Search for the cell housing the specified text and yield its (x, y) center coordinate. 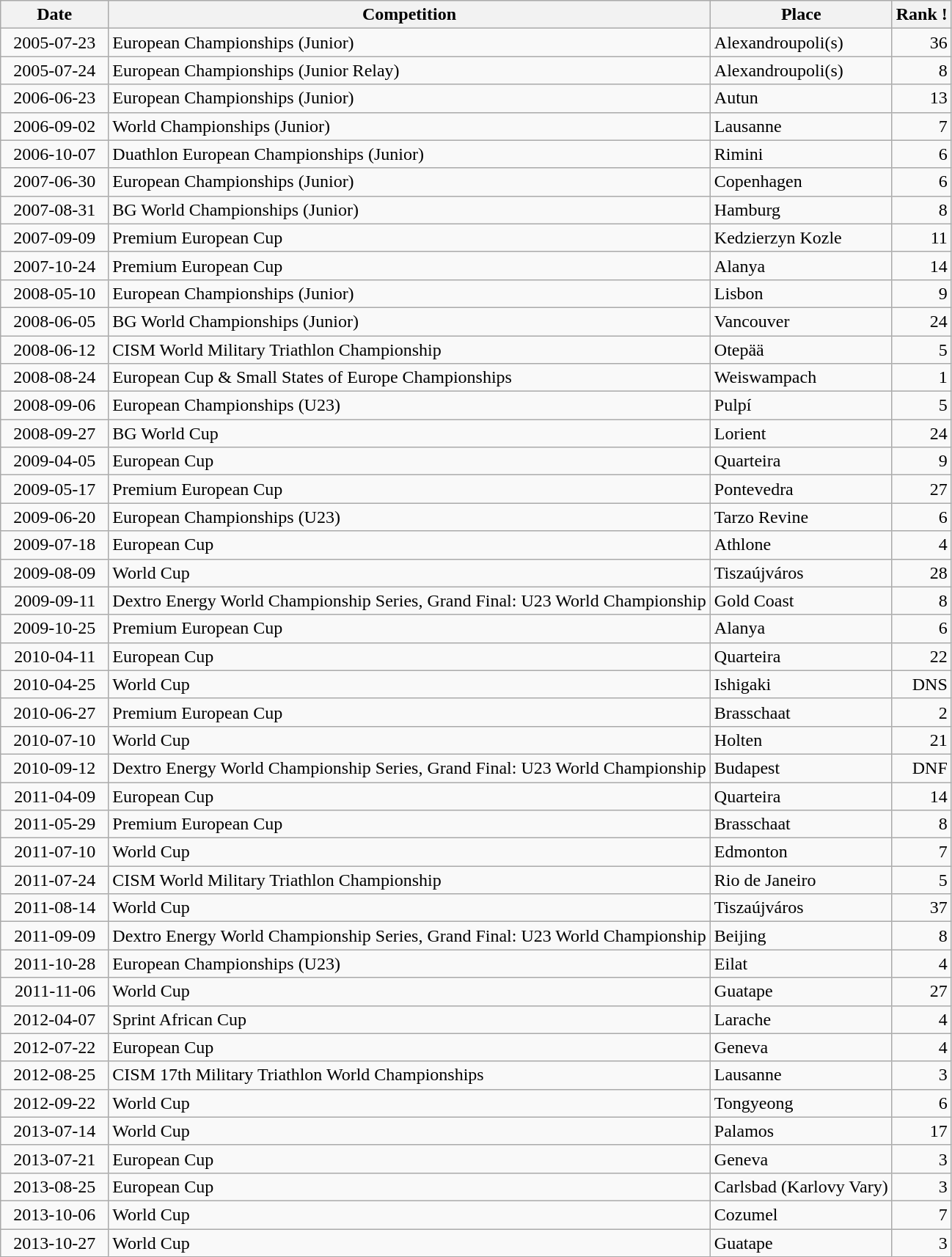
2005-07-24 (54, 70)
Sprint African Cup (409, 1019)
37 (921, 908)
Date (54, 15)
Rimini (801, 154)
2008-05-10 (54, 293)
2011-04-09 (54, 796)
11 (921, 238)
2012-09-22 (54, 1103)
Holten (801, 740)
Autun (801, 98)
Lorient (801, 433)
Rank ! (921, 15)
2007-10-24 (54, 265)
2006-10-07 (54, 154)
2006-09-02 (54, 126)
CISM 17th Military Triathlon World Championships (409, 1075)
2011-08-14 (54, 908)
2012-07-22 (54, 1047)
DNF (921, 768)
1 (921, 378)
DNS (921, 684)
Hamburg (801, 210)
2011-11-06 (54, 992)
Eilat (801, 964)
Duathlon European Championships (Junior) (409, 154)
Tarzo Revine (801, 517)
Ishigaki (801, 684)
2006-06-23 (54, 98)
2009-08-09 (54, 573)
2007-09-09 (54, 238)
17 (921, 1131)
Kedzierzyn Kozle (801, 238)
Otepää (801, 350)
2008-09-27 (54, 433)
Vancouver (801, 321)
2013-10-27 (54, 1243)
Carlsbad (Karlovy Vary) (801, 1187)
Weiswampach (801, 378)
2007-06-30 (54, 182)
2012-08-25 (54, 1075)
Palamos (801, 1131)
2010-09-12 (54, 768)
Pontevedra (801, 489)
2013-10-06 (54, 1214)
21 (921, 740)
Lisbon (801, 293)
2009-09-11 (54, 601)
Tongyeong (801, 1103)
2009-05-17 (54, 489)
Place (801, 15)
2012-04-07 (54, 1019)
2011-07-24 (54, 880)
Cozumel (801, 1214)
2009-06-20 (54, 517)
2013-08-25 (54, 1187)
2013-07-14 (54, 1131)
2011-09-09 (54, 936)
World Championships (Junior) (409, 126)
28 (921, 573)
Competition (409, 15)
2008-06-05 (54, 321)
2010-07-10 (54, 740)
Athlone (801, 545)
2 (921, 712)
36 (921, 43)
2011-07-10 (54, 852)
2009-10-25 (54, 628)
2010-04-25 (54, 684)
Larache (801, 1019)
2009-07-18 (54, 545)
Rio de Janeiro (801, 880)
Budapest (801, 768)
Gold Coast (801, 601)
2013-07-21 (54, 1159)
2008-08-24 (54, 378)
European Cup & Small States of Europe Championships (409, 378)
2007-08-31 (54, 210)
2011-05-29 (54, 824)
2010-06-27 (54, 712)
13 (921, 98)
2008-09-06 (54, 406)
2008-06-12 (54, 350)
Pulpí (801, 406)
2011-10-28 (54, 964)
Copenhagen (801, 182)
2010-04-11 (54, 656)
2005-07-23 (54, 43)
European Championships (Junior Relay) (409, 70)
Beijing (801, 936)
Edmonton (801, 852)
2009-04-05 (54, 461)
BG World Cup (409, 433)
22 (921, 656)
